Return [X, Y] of the center of cell containing provided text 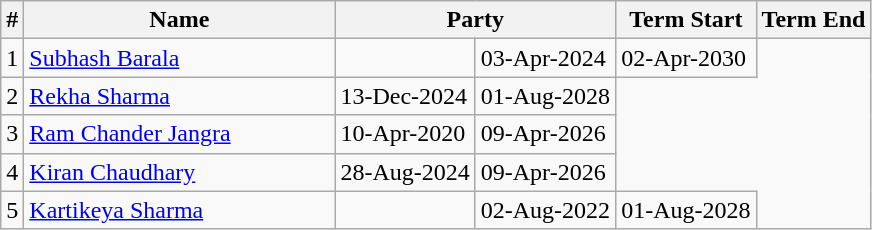
03-Apr-2024 [545, 58]
3 [12, 134]
10-Apr-2020 [405, 134]
Kartikeya Sharma [180, 210]
# [12, 20]
Subhash Barala [180, 58]
28-Aug-2024 [405, 172]
Name [180, 20]
4 [12, 172]
Term End [814, 20]
2 [12, 96]
02-Apr-2030 [686, 58]
Term Start [686, 20]
Kiran Chaudhary [180, 172]
Rekha Sharma [180, 96]
13-Dec-2024 [405, 96]
1 [12, 58]
5 [12, 210]
02-Aug-2022 [545, 210]
Ram Chander Jangra [180, 134]
Party [476, 20]
